Detect which cell encompasses the target text, then output its [X, Y] center coordinate. 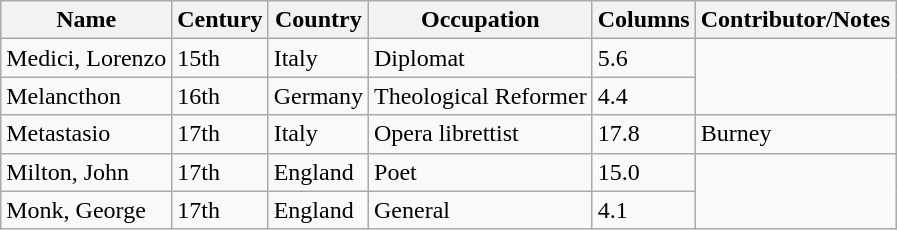
Theological Reformer [481, 96]
Name [86, 20]
Medici, Lorenzo [86, 58]
Diplomat [481, 58]
Poet [481, 172]
15.0 [644, 172]
Monk, George [86, 210]
17.8 [644, 134]
Metastasio [86, 134]
15th [220, 58]
4.1 [644, 210]
Century [220, 20]
Melancthon [86, 96]
Contributor/Notes [795, 20]
Burney [795, 134]
Country [318, 20]
Opera librettist [481, 134]
Columns [644, 20]
5.6 [644, 58]
Germany [318, 96]
General [481, 210]
Occupation [481, 20]
Milton, John [86, 172]
4.4 [644, 96]
16th [220, 96]
